Provide the [x, y] coordinate of the cell's center where the given text is located.  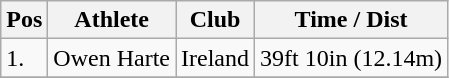
Time / Dist [352, 20]
39ft 10in (12.14m) [352, 58]
Club [216, 20]
Pos [24, 20]
Ireland [216, 58]
1. [24, 58]
Owen Harte [112, 58]
Athlete [112, 20]
